Locate the cell with the specified text and output its [x, y] center coordinate. 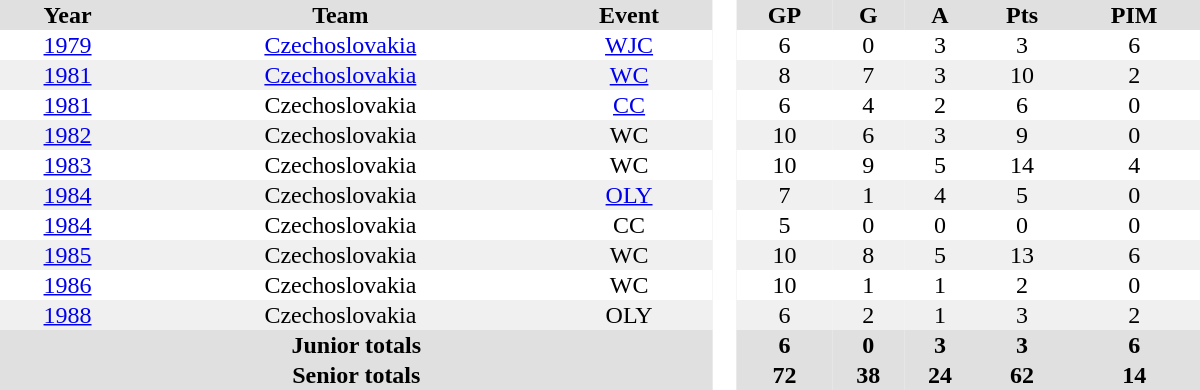
62 [1022, 375]
Event [630, 15]
1988 [68, 315]
1979 [68, 45]
GP [784, 15]
Team [340, 15]
Junior totals [356, 345]
24 [940, 375]
WJC [630, 45]
1983 [68, 165]
G [869, 15]
72 [784, 375]
1982 [68, 135]
PIM [1134, 15]
13 [1022, 255]
Year [68, 15]
Pts [1022, 15]
Senior totals [356, 375]
1985 [68, 255]
A [940, 15]
38 [869, 375]
1986 [68, 285]
